Find where the given text appears and provide that cell's center as (X, Y) coordinate. 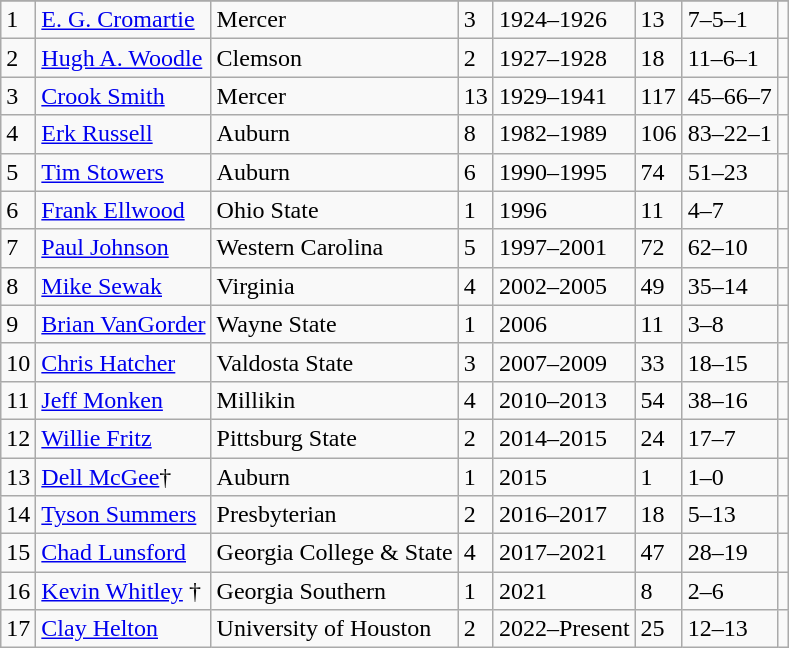
72 (658, 248)
33 (658, 362)
14 (18, 515)
Kevin Whitley † (124, 591)
3–8 (730, 324)
12–13 (730, 629)
Tim Stowers (124, 172)
Clemson (334, 58)
Jeff Monken (124, 400)
2007–2009 (564, 362)
Willie Fritz (124, 438)
74 (658, 172)
2017–2021 (564, 553)
1927–1928 (564, 58)
12 (18, 438)
Wayne State (334, 324)
16 (18, 591)
7–5–1 (730, 20)
45–66–7 (730, 96)
4–7 (730, 210)
Tyson Summers (124, 515)
Valdosta State (334, 362)
Virginia (334, 286)
49 (658, 286)
Paul Johnson (124, 248)
Ohio State (334, 210)
2–6 (730, 591)
E. G. Cromartie (124, 20)
117 (658, 96)
Western Carolina (334, 248)
5–13 (730, 515)
18–15 (730, 362)
2002–2005 (564, 286)
1924–1926 (564, 20)
1996 (564, 210)
Millikin (334, 400)
47 (658, 553)
38–16 (730, 400)
9 (18, 324)
15 (18, 553)
Hugh A. Woodle (124, 58)
1997–2001 (564, 248)
1929–1941 (564, 96)
Erk Russell (124, 134)
2015 (564, 477)
Clay Helton (124, 629)
1990–1995 (564, 172)
2010–2013 (564, 400)
Georgia College & State (334, 553)
Dell McGee† (124, 477)
Brian VanGorder (124, 324)
10 (18, 362)
51–23 (730, 172)
17–7 (730, 438)
Presbyterian (334, 515)
Mike Sewak (124, 286)
62–10 (730, 248)
106 (658, 134)
2014–2015 (564, 438)
83–22–1 (730, 134)
2022–Present (564, 629)
Crook Smith (124, 96)
35–14 (730, 286)
24 (658, 438)
2016–2017 (564, 515)
2006 (564, 324)
17 (18, 629)
11–6–1 (730, 58)
28–19 (730, 553)
Chris Hatcher (124, 362)
University of Houston (334, 629)
Frank Ellwood (124, 210)
1982–1989 (564, 134)
25 (658, 629)
2021 (564, 591)
1–0 (730, 477)
54 (658, 400)
Chad Lunsford (124, 553)
Georgia Southern (334, 591)
Pittsburg State (334, 438)
7 (18, 248)
